Detect which cell encompasses the target text, then output its (x, y) center coordinate. 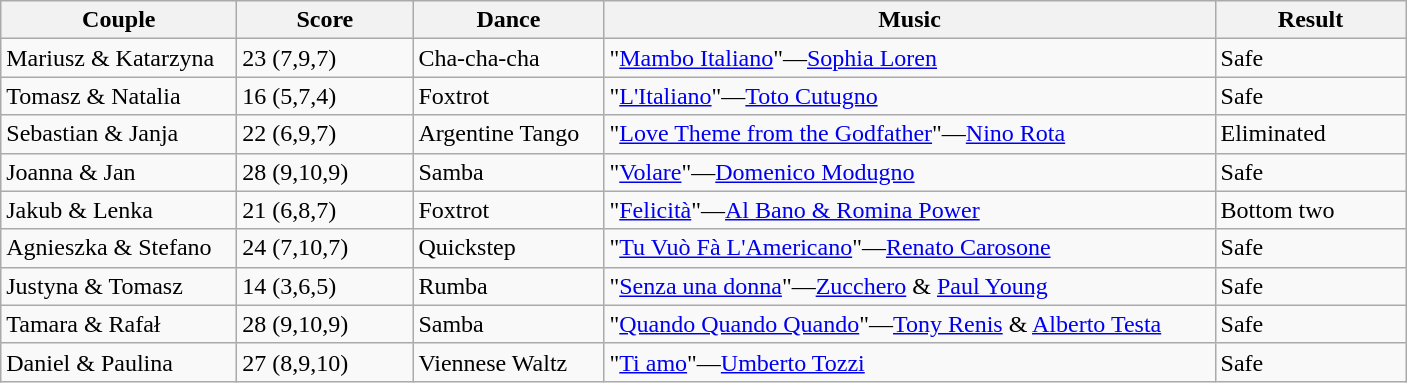
Agnieszka & Stefano (119, 248)
Viennese Waltz (508, 362)
"L'Italiano"—Toto Cutugno (910, 96)
"Ti amo"—Umberto Tozzi (910, 362)
Daniel & Paulina (119, 362)
23 (7,9,7) (325, 58)
"Senza una donna"—Zucchero & Paul Young (910, 286)
Couple (119, 20)
"Mambo Italiano"—Sophia Loren (910, 58)
Jakub & Lenka (119, 210)
Sebastian & Janja (119, 134)
Quickstep (508, 248)
Argentine Tango (508, 134)
27 (8,9,10) (325, 362)
Rumba (508, 286)
Justyna & Tomasz (119, 286)
Mariusz & Katarzyna (119, 58)
Eliminated (1310, 134)
"Volare"—Domenico Modugno (910, 172)
"Felicità"—Al Bano & Romina Power (910, 210)
"Love Theme from the Godfather"—Nino Rota (910, 134)
Tamara & Rafał (119, 324)
Cha-cha-cha (508, 58)
"Quando Quando Quando"—Tony Renis & Alberto Testa (910, 324)
21 (6,8,7) (325, 210)
Dance (508, 20)
Joanna & Jan (119, 172)
14 (3,6,5) (325, 286)
Result (1310, 20)
24 (7,10,7) (325, 248)
Bottom two (1310, 210)
22 (6,9,7) (325, 134)
"Tu Vuò Fà L'Americano"—Renato Carosone (910, 248)
Music (910, 20)
16 (5,7,4) (325, 96)
Tomasz & Natalia (119, 96)
Score (325, 20)
